Extract the [x, y] coordinate from the center of the cell holding the provided text.  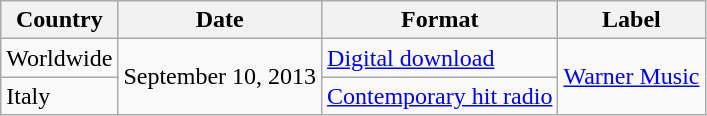
Italy [60, 96]
Digital download [440, 58]
Label [632, 20]
Worldwide [60, 58]
Format [440, 20]
Warner Music [632, 77]
September 10, 2013 [220, 77]
Contemporary hit radio [440, 96]
Country [60, 20]
Date [220, 20]
